Capture the cell that displays the provided text and extract its (x, y) central coordinate. 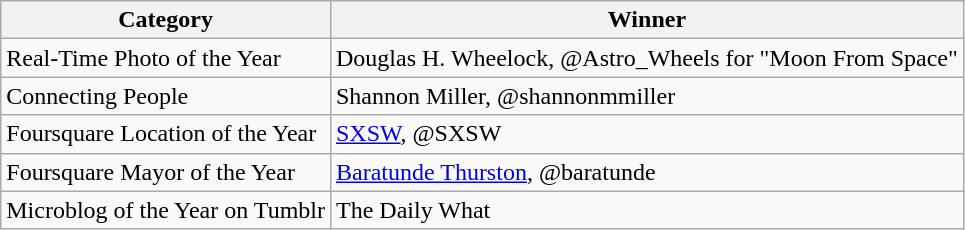
Douglas H. Wheelock, @Astro_Wheels for "Moon From Space" (646, 58)
Category (166, 20)
Baratunde Thurston, @baratunde (646, 172)
Microblog of the Year on Tumblr (166, 210)
Real-Time Photo of the Year (166, 58)
SXSW, @SXSW (646, 134)
Connecting People (166, 96)
Foursquare Mayor of the Year (166, 172)
Winner (646, 20)
Shannon Miller, @shannonmmiller (646, 96)
The Daily What (646, 210)
Foursquare Location of the Year (166, 134)
